Extract the [X, Y] coordinate from the center of the cell holding the provided text.  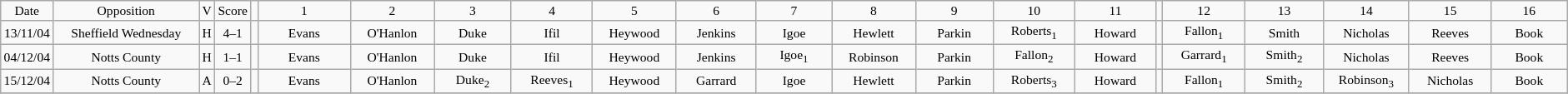
1–1 [233, 57]
13/11/04 [27, 33]
11 [1115, 11]
9 [954, 11]
Opposition [127, 11]
8 [874, 11]
3 [473, 11]
Smith [1284, 33]
15/12/04 [27, 82]
Date [27, 11]
7 [794, 11]
Sheffield Wednesday [127, 33]
12 [1204, 11]
Robinson [874, 57]
04/12/04 [27, 57]
Garrard1 [1204, 57]
4 [552, 11]
4–1 [233, 33]
6 [716, 11]
10 [1034, 11]
14 [1367, 11]
Reeves1 [552, 82]
Fallon2 [1034, 57]
0–2 [233, 82]
13 [1284, 11]
A [207, 82]
2 [392, 11]
1 [303, 11]
15 [1450, 11]
Garrard [716, 82]
Robinson3 [1367, 82]
Roberts1 [1034, 33]
V [207, 11]
Roberts3 [1034, 82]
5 [635, 11]
Igoe1 [794, 57]
Duke2 [473, 82]
16 [1529, 11]
Score [233, 11]
